Scan for the cell matching the given text and deliver its [X, Y] coordinate at center. 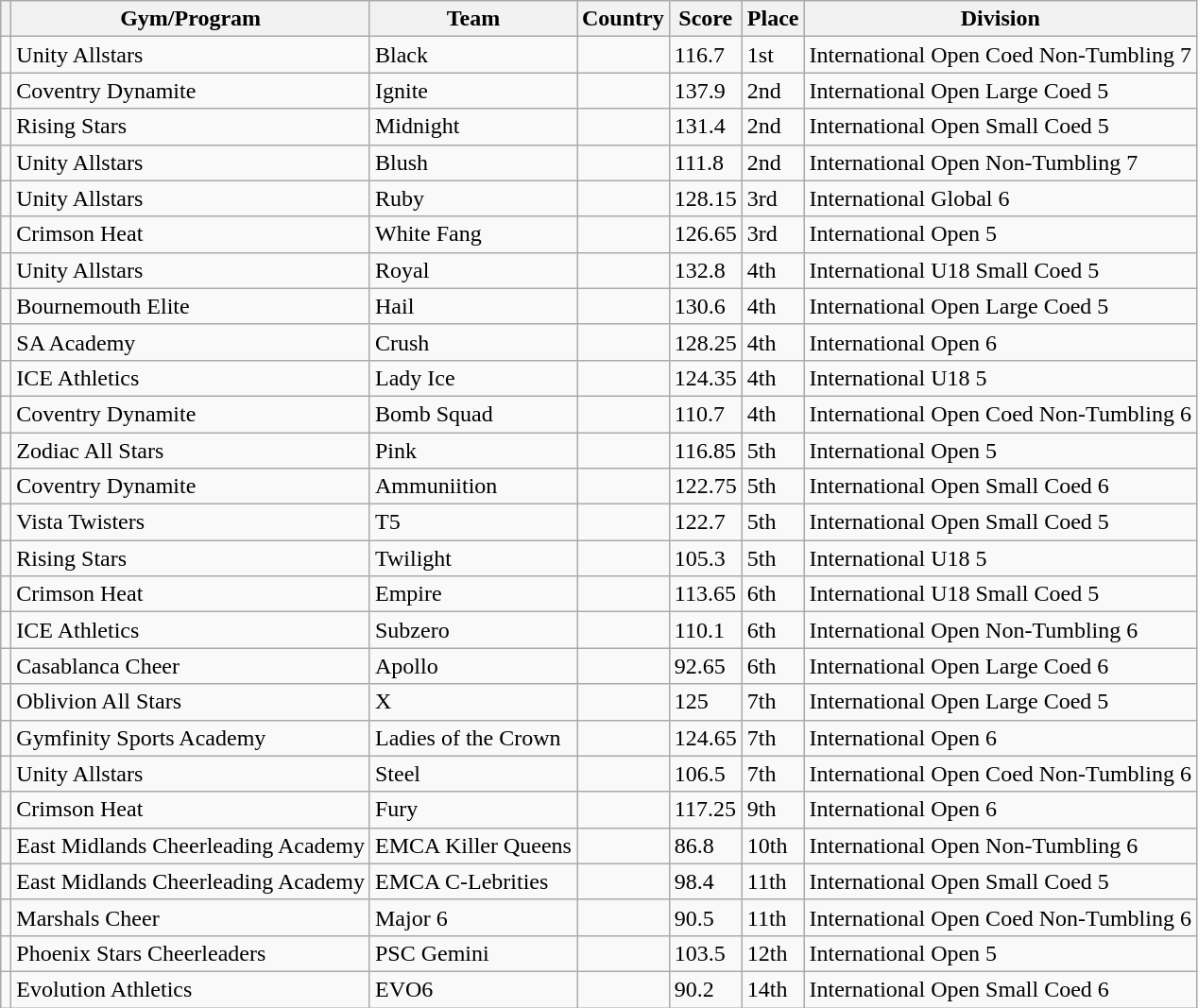
Twilight [472, 558]
103.5 [705, 953]
White Fang [472, 234]
Blush [472, 162]
122.7 [705, 522]
Phoenix Stars Cheerleaders [191, 953]
Country [623, 19]
Ruby [472, 198]
International Open Non-Tumbling 7 [1000, 162]
Hail [472, 306]
EMCA Killer Queens [472, 846]
14th [773, 989]
Lady Ice [472, 378]
T5 [472, 522]
98.4 [705, 881]
110.7 [705, 414]
106.5 [705, 774]
International Open Large Coed 6 [1000, 666]
116.85 [705, 451]
Division [1000, 19]
Pink [472, 451]
Ignite [472, 91]
Gym/Program [191, 19]
Zodiac All Stars [191, 451]
Bournemouth Elite [191, 306]
Steel [472, 774]
Crush [472, 342]
SA Academy [191, 342]
128.15 [705, 198]
137.9 [705, 91]
90.5 [705, 917]
International Open Coed Non-Tumbling 7 [1000, 55]
Midnight [472, 127]
Evolution Athletics [191, 989]
126.65 [705, 234]
Team [472, 19]
12th [773, 953]
International Global 6 [1000, 198]
Major 6 [472, 917]
111.8 [705, 162]
117.25 [705, 810]
Oblivion All Stars [191, 702]
110.1 [705, 630]
Black [472, 55]
Casablanca Cheer [191, 666]
10th [773, 846]
125 [705, 702]
Apollo [472, 666]
PSC Gemini [472, 953]
Empire [472, 594]
86.8 [705, 846]
92.65 [705, 666]
Ammuniition [472, 487]
124.35 [705, 378]
Place [773, 19]
EMCA C-Lebrities [472, 881]
124.65 [705, 738]
128.25 [705, 342]
Score [705, 19]
Ladies of the Crown [472, 738]
Bomb Squad [472, 414]
130.6 [705, 306]
EVO6 [472, 989]
1st [773, 55]
122.75 [705, 487]
Marshals Cheer [191, 917]
131.4 [705, 127]
9th [773, 810]
105.3 [705, 558]
90.2 [705, 989]
Vista Twisters [191, 522]
Fury [472, 810]
113.65 [705, 594]
Subzero [472, 630]
116.7 [705, 55]
Royal [472, 270]
X [472, 702]
Gymfinity Sports Academy [191, 738]
132.8 [705, 270]
